Locate the cell with the specified text and output its [X, Y] center coordinate. 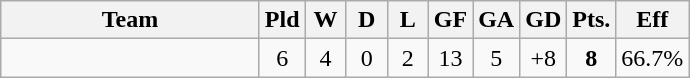
Pts. [592, 20]
8 [592, 58]
5 [496, 58]
GA [496, 20]
D [366, 20]
Eff [652, 20]
4 [326, 58]
0 [366, 58]
L [408, 20]
GD [544, 20]
GF [450, 20]
+8 [544, 58]
13 [450, 58]
Team [130, 20]
Pld [282, 20]
66.7% [652, 58]
2 [408, 58]
6 [282, 58]
W [326, 20]
